Return (X, Y) of the center of cell containing provided text 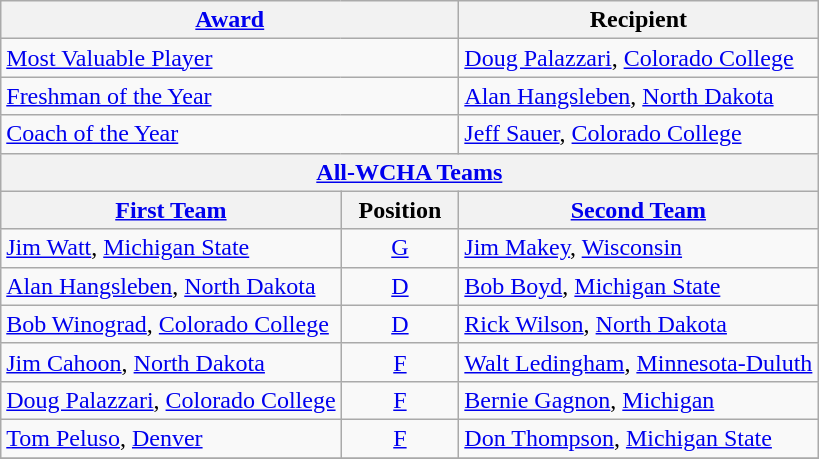
Freshman of the Year (230, 96)
Bernie Gagnon, Michigan (638, 400)
Most Valuable Player (230, 58)
All-WCHA Teams (410, 172)
Position (400, 210)
Recipient (638, 20)
Rick Wilson, North Dakota (638, 324)
Don Thompson, Michigan State (638, 438)
Jim Watt, Michigan State (171, 248)
Jeff Sauer, Colorado College (638, 134)
Tom Peluso, Denver (171, 438)
Bob Winograd, Colorado College (171, 324)
Award (230, 20)
Jim Cahoon, North Dakota (171, 362)
Bob Boyd, Michigan State (638, 286)
Walt Ledingham, Minnesota-Duluth (638, 362)
Coach of the Year (230, 134)
Second Team (638, 210)
Jim Makey, Wisconsin (638, 248)
First Team (171, 210)
G (400, 248)
